Find where the given text appears and provide that cell's center as (x, y) coordinate. 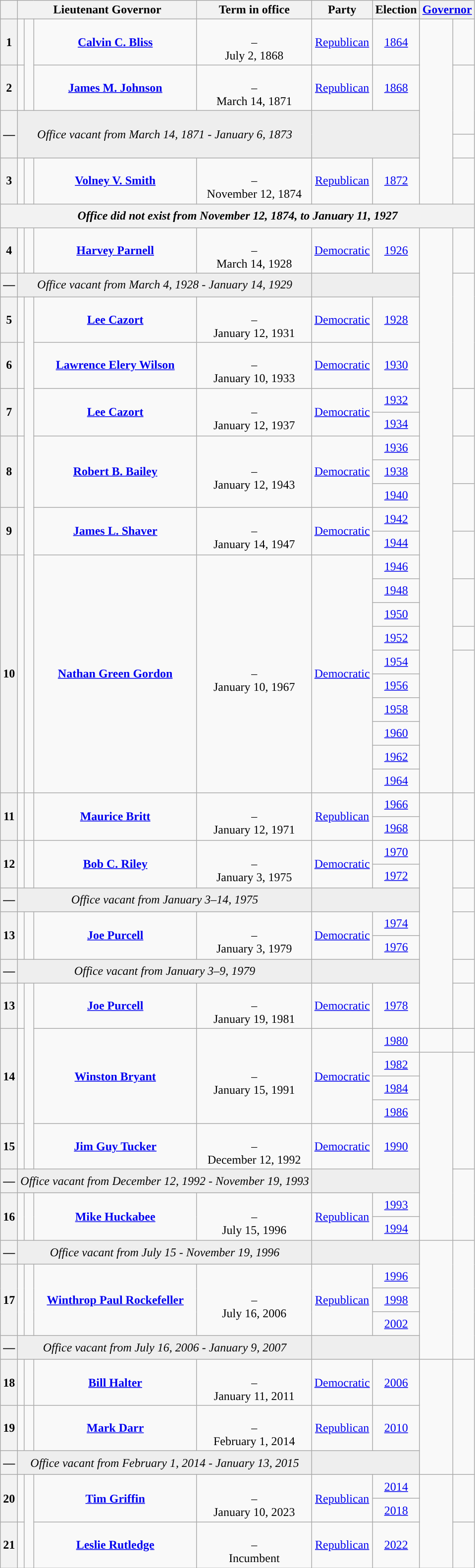
8 (9, 471)
–February 1, 2014 (254, 1428)
Calvin C. Bliss (115, 42)
2014 (396, 1486)
–January 14, 1947 (254, 531)
Party (342, 10)
1944 (396, 543)
7 (9, 412)
–January 12, 1943 (254, 471)
1930 (396, 365)
1984 (396, 1088)
Lieutenant Governor (107, 10)
Office vacant from December 12, 1992 - November 19, 1993 (164, 1181)
1942 (396, 519)
1980 (396, 1040)
1974 (396, 923)
1958 (396, 709)
20 (9, 1498)
–January 10, 1933 (254, 365)
Office did not exist from November 12, 1874, to January 11, 1927 (238, 216)
2022 (396, 1545)
–January 12, 1931 (254, 320)
Governor (447, 10)
2002 (396, 1324)
Office vacant from March 4, 1928 - January 14, 1929 (164, 285)
1964 (396, 781)
19 (9, 1428)
Term in office (254, 10)
–January 3, 1975 (254, 864)
–January 12, 1937 (254, 412)
1993 (396, 1205)
12 (9, 864)
–January 10, 2023 (254, 1498)
Office vacant from January 3–9, 1979 (164, 971)
Mike Huckabee (115, 1217)
–November 12, 1874 (254, 181)
1960 (396, 733)
16 (9, 1217)
2010 (396, 1428)
10 (9, 673)
1934 (396, 424)
Office vacant from July 16, 2006 - January 9, 2007 (164, 1347)
1 (9, 42)
17 (9, 1300)
1996 (396, 1276)
1956 (396, 685)
1932 (396, 400)
Lawrence Elery Wilson (115, 365)
21 (9, 1545)
Election (396, 10)
Tim Griffin (115, 1498)
1994 (396, 1229)
Jim Guy Tucker (115, 1146)
–January 3, 1979 (254, 935)
Office vacant from January 3–14, 1975 (164, 899)
18 (9, 1382)
–Incumbent (254, 1545)
Winston Bryant (115, 1076)
1864 (396, 42)
1940 (396, 495)
1970 (396, 852)
1928 (396, 320)
1872 (396, 181)
Winthrop Paul Rockefeller (115, 1300)
1954 (396, 662)
–July 2, 1868 (254, 42)
1948 (396, 590)
Office vacant from March 14, 1871 - January 6, 1873 (164, 134)
15 (9, 1146)
2 (9, 88)
2018 (396, 1510)
James M. Johnson (115, 88)
Harvey Parnell (115, 250)
1982 (396, 1064)
9 (9, 531)
1978 (396, 1006)
1966 (396, 804)
1950 (396, 614)
1976 (396, 947)
Volney V. Smith (115, 181)
James L. Shaver (115, 531)
1938 (396, 471)
1962 (396, 757)
5 (9, 320)
–July 16, 2006 (254, 1300)
Maurice Britt (115, 816)
1946 (396, 566)
1968 (396, 828)
Office vacant from February 1, 2014 - January 13, 2015 (164, 1462)
Nathan Green Gordon (115, 673)
–January 12, 1971 (254, 816)
–January 19, 1981 (254, 1006)
–March 14, 1871 (254, 88)
1936 (396, 448)
3 (9, 181)
1868 (396, 88)
–January 15, 1991 (254, 1076)
–January 10, 1967 (254, 673)
–January 11, 2011 (254, 1382)
1972 (396, 876)
Robert B. Bailey (115, 471)
1998 (396, 1300)
Mark Darr (115, 1428)
1986 (396, 1112)
1926 (396, 250)
1952 (396, 638)
–December 12, 1992 (254, 1146)
2006 (396, 1382)
Office vacant from July 15 - November 19, 1996 (164, 1252)
6 (9, 365)
4 (9, 250)
1990 (396, 1146)
Bob C. Riley (115, 864)
14 (9, 1076)
Bill Halter (115, 1382)
11 (9, 816)
Leslie Rutledge (115, 1545)
–July 15, 1996 (254, 1217)
–March 14, 1928 (254, 250)
